Scan for the cell matching the given text and deliver its [X, Y] coordinate at center. 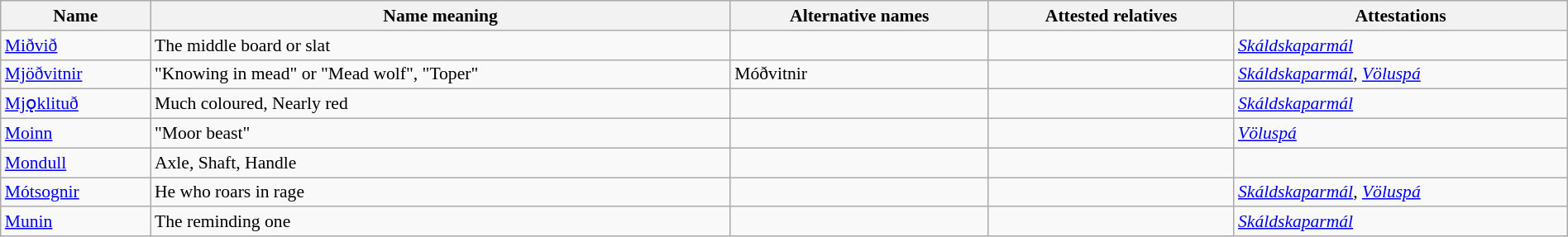
Much coloured, Nearly red [440, 104]
Name meaning [440, 16]
Mótsognir [76, 192]
Alternative names [859, 16]
Völuspá [1401, 134]
The middle board or slat [440, 45]
Name [76, 16]
Moinn [76, 134]
Móðvitnir [859, 74]
Munin [76, 222]
The reminding one [440, 222]
Mondull [76, 163]
Miðvið [76, 45]
Attestations [1401, 16]
Axle, Shaft, Handle [440, 163]
Mjöðvitnir [76, 74]
He who roars in rage [440, 192]
"Knowing in mead" or "Mead wolf", "Toper" [440, 74]
Attested relatives [1111, 16]
Mjǫklituð [76, 104]
"Moor beast" [440, 134]
